Scan for the cell matching the given text and deliver its [X, Y] coordinate at center. 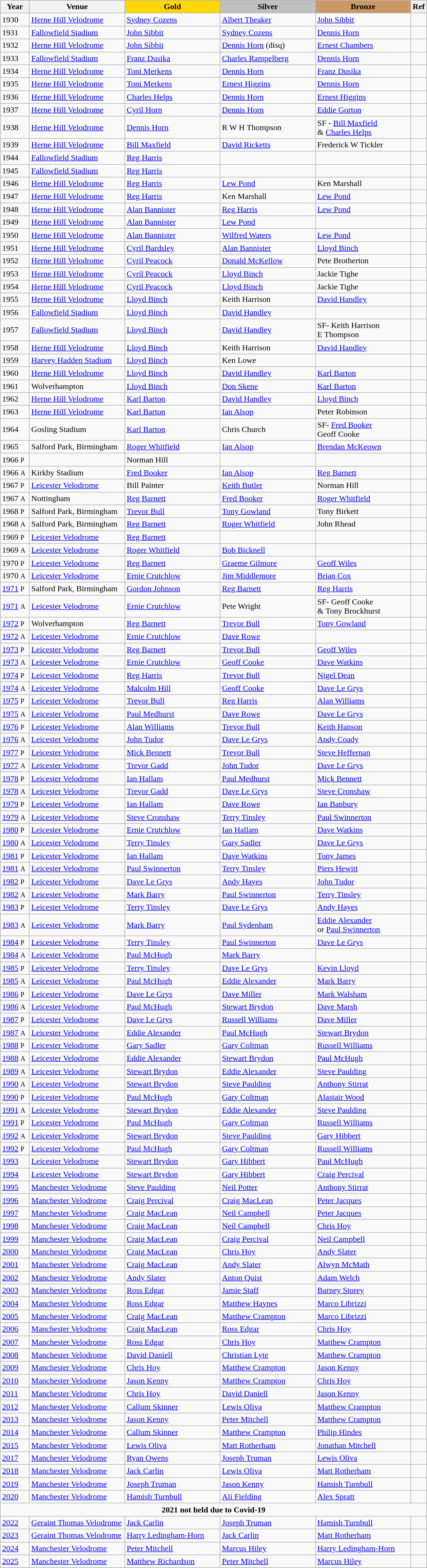
1988 P [15, 1046]
Chris Church [268, 430]
1978 P [15, 778]
1987 A [15, 1032]
1944 [15, 158]
1981 A [15, 869]
Cyril Horn [172, 110]
Alex Spratt [363, 1497]
2021 not held due to Covid-19 [214, 1510]
1974 A [15, 688]
1970 A [15, 576]
1933 [15, 58]
2006 [15, 1329]
1990 P [15, 1097]
1964 [15, 430]
Steve Heffernan [363, 752]
Bill Painter [172, 486]
1958 [15, 347]
1981 P [15, 856]
1976 A [15, 740]
Don Skene [268, 386]
1969 A [15, 550]
Silver [268, 7]
1971 A [15, 606]
2011 [15, 1394]
Tony Birkett [363, 511]
Matthew Haynes [268, 1303]
2008 [15, 1355]
1989 A [15, 1071]
SF- Geoff Cooke & Tony Brockhurst [363, 606]
1988 A [15, 1058]
2019 [15, 1484]
1938 [15, 127]
1984 P [15, 942]
Keith Hanson [363, 727]
2015 [15, 1445]
Keith Butler [268, 486]
Mark Walsham [363, 994]
Gosling Stadium [77, 430]
Jamie Staff [268, 1291]
Harvey Hadden Stadium [77, 360]
Matthew Richardson [172, 1561]
1991 P [15, 1123]
Gold [172, 7]
1979 A [15, 817]
1986 P [15, 994]
1959 [15, 360]
Bronze [363, 7]
1973 A [15, 662]
1992 P [15, 1149]
1970 P [15, 563]
Ali Fielding [268, 1497]
Year [15, 7]
2009 [15, 1368]
Brian Cox [363, 576]
1950 [15, 235]
1991 A [15, 1110]
Adam Welch [363, 1278]
1994 [15, 1174]
1985 P [15, 968]
1996 [15, 1200]
1932 [15, 45]
Ernest Chambers [363, 45]
1934 [15, 71]
Ken Lowe [268, 360]
1968 P [15, 511]
2007 [15, 1342]
Venue [77, 7]
Barney Storey [363, 1291]
1936 [15, 97]
Kirkby Stadium [77, 473]
Jonathan Mitchell [363, 1445]
1960 [15, 373]
1968 A [15, 524]
Eddie Alexander or Paul Swinnerton [363, 925]
1983 P [15, 907]
1983 A [15, 925]
1976 P [15, 727]
1975 A [15, 714]
Charles Rampelberg [268, 58]
Peter Robinson [363, 412]
John Rhead [363, 524]
Tony James [363, 856]
Neil Potter [268, 1187]
1977 P [15, 752]
1966 A [15, 473]
1979 P [15, 804]
2014 [15, 1432]
1966 P [15, 460]
1962 [15, 399]
1985 A [15, 981]
Cyril Bardsley [172, 248]
2013 [15, 1419]
Christian Lyte [268, 1355]
1972 P [15, 624]
1973 P [15, 649]
Bob Bicknell [268, 550]
1967 P [15, 486]
1945 [15, 170]
1965 [15, 447]
1963 [15, 412]
1971 P [15, 589]
SF- Fred Booker Geoff Cooke [363, 430]
1957 [15, 330]
1969 P [15, 537]
2010 [15, 1381]
1931 [15, 33]
Pete Brotherton [363, 261]
1974 P [15, 675]
Eddie Gorton [363, 110]
2024 [15, 1548]
1967 A [15, 498]
Brendan McKeown [363, 447]
1946 [15, 184]
Dave Marsh [363, 1007]
Charles Helps [172, 97]
1984 A [15, 955]
2004 [15, 1303]
Donald McKellow [268, 261]
Graeme Gilmore [268, 563]
David Ricketts [268, 145]
1986 A [15, 1007]
Andy Coady [363, 740]
2005 [15, 1316]
2022 [15, 1523]
1935 [15, 84]
1980 P [15, 830]
R W H Thompson [268, 127]
Ian Banbury [363, 804]
1998 [15, 1226]
1955 [15, 300]
Kevin Lloyd [363, 968]
1975 P [15, 701]
SF- Keith Harrison E Thompson [363, 330]
2018 [15, 1471]
1993 [15, 1161]
1948 [15, 209]
2000 [15, 1252]
Malcolm Hill [172, 688]
1949 [15, 222]
1956 [15, 312]
Nigel Dean [363, 675]
Gordon Johnson [172, 589]
Ryan Owens [172, 1458]
2012 [15, 1406]
1947 [15, 197]
1980 A [15, 843]
Wilfred Waters [268, 235]
2023 [15, 1535]
Pete Wright [268, 606]
1982 A [15, 894]
Piers Hewitt [363, 869]
Alastair Wood [363, 1097]
1997 [15, 1213]
1990 A [15, 1084]
2002 [15, 1278]
Frederick W Tickler [363, 145]
Paul Sydenham [268, 925]
1953 [15, 274]
Bill Maxfield [172, 145]
1977 A [15, 765]
1961 [15, 386]
1999 [15, 1239]
2025 [15, 1561]
Ref [419, 7]
1987 P [15, 1019]
1978 A [15, 791]
1939 [15, 145]
Anton Quist [268, 1278]
Dennis Horn (disq) [268, 45]
1972 A [15, 637]
SF - Bill Maxfield & Charles Helps [363, 127]
Albert Theaker [268, 20]
1995 [15, 1187]
Philip Hindes [363, 1432]
Jim Middlemore [268, 576]
1992 A [15, 1136]
2020 [15, 1497]
1954 [15, 287]
1951 [15, 248]
1982 P [15, 882]
2001 [15, 1265]
Nottingham [77, 498]
Alwyn McMath [363, 1265]
2017 [15, 1458]
1937 [15, 110]
1930 [15, 20]
2003 [15, 1291]
1952 [15, 261]
